Detect which cell encompasses the target text, then output its (X, Y) center coordinate. 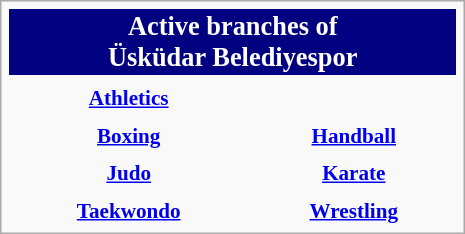
Karate (354, 173)
Handball (354, 135)
Boxing (128, 135)
Taekwondo (128, 210)
Athletics (128, 98)
Active branches of Üsküdar Belediyespor (232, 42)
Judo (128, 173)
Wrestling (354, 210)
